Search for the cell housing the specified text and yield its [x, y] center coordinate. 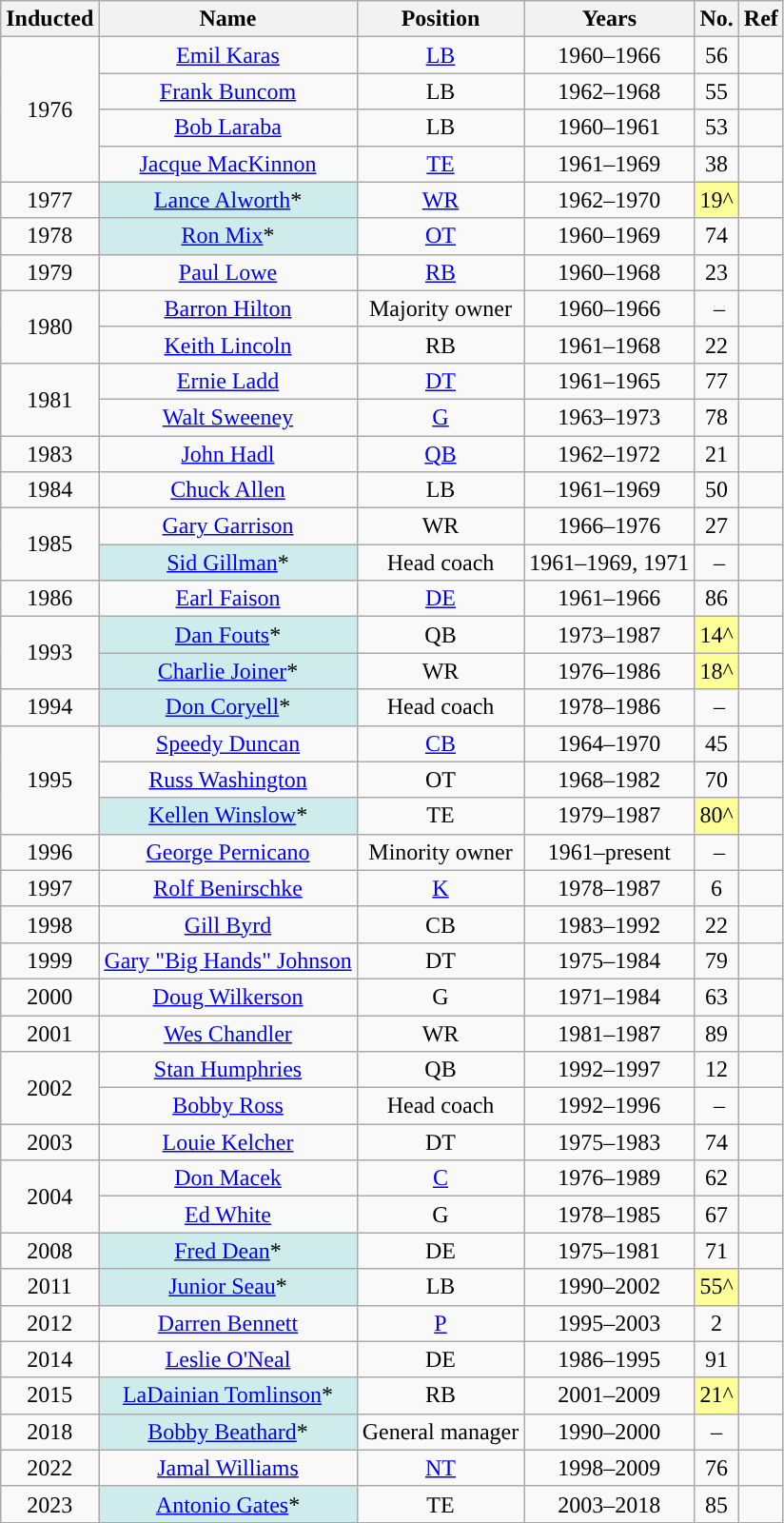
79 [716, 960]
1980 [49, 326]
62 [716, 1178]
80^ [716, 816]
1995 [49, 780]
78 [716, 417]
Gill Byrd [228, 924]
Stan Humphries [228, 1070]
1968–1982 [609, 780]
John Hadl [228, 454]
1979–1987 [609, 816]
1996 [49, 852]
Position [441, 19]
1986 [49, 599]
67 [716, 1215]
77 [716, 381]
Ernie Ladd [228, 381]
1961–1965 [609, 381]
2001 [49, 1033]
Lance Alworth* [228, 200]
2008 [49, 1251]
1983–1992 [609, 924]
1975–1984 [609, 960]
Jamal Williams [228, 1468]
89 [716, 1033]
63 [716, 997]
Charlie Joiner* [228, 671]
Frank Buncom [228, 91]
1960–1968 [609, 272]
1961–1966 [609, 599]
1981–1987 [609, 1033]
2015 [49, 1395]
Minority owner [441, 852]
1962–1968 [609, 91]
1984 [49, 490]
Antonio Gates* [228, 1504]
1990–2002 [609, 1287]
56 [716, 55]
1992–1996 [609, 1106]
Years [609, 19]
2014 [49, 1359]
Paul Lowe [228, 272]
2000 [49, 997]
LaDainian Tomlinson* [228, 1395]
P [441, 1323]
23 [716, 272]
Rolf Benirschke [228, 888]
2011 [49, 1287]
George Pernicano [228, 852]
1962–1970 [609, 200]
1975–1981 [609, 1251]
Junior Seau* [228, 1287]
1976–1986 [609, 671]
1960–1969 [609, 236]
Jacque MacKinnon [228, 164]
2004 [49, 1197]
Dan Fouts* [228, 635]
Speedy Duncan [228, 743]
55^ [716, 1287]
Majority owner [441, 308]
Bobby Beathard* [228, 1432]
1978 [49, 236]
1998–2009 [609, 1468]
1990–2000 [609, 1432]
1964–1970 [609, 743]
Darren Bennett [228, 1323]
21^ [716, 1395]
2018 [49, 1432]
Don Macek [228, 1178]
85 [716, 1504]
2022 [49, 1468]
Ed White [228, 1215]
No. [716, 19]
55 [716, 91]
71 [716, 1251]
Don Coryell* [228, 707]
14^ [716, 635]
2 [716, 1323]
1976 [49, 109]
Keith Lincoln [228, 345]
91 [716, 1359]
1978–1987 [609, 888]
2012 [49, 1323]
1971–1984 [609, 997]
Bobby Ross [228, 1106]
1986–1995 [609, 1359]
86 [716, 599]
K [441, 888]
General manager [441, 1432]
Louie Kelcher [228, 1142]
1963–1973 [609, 417]
1961–1968 [609, 345]
70 [716, 780]
45 [716, 743]
Ron Mix* [228, 236]
1975–1983 [609, 1142]
Emil Karas [228, 55]
2003 [49, 1142]
1985 [49, 544]
1979 [49, 272]
2023 [49, 1504]
Chuck Allen [228, 490]
2003–2018 [609, 1504]
1977 [49, 200]
6 [716, 888]
19^ [716, 200]
1993 [49, 653]
Bob Laraba [228, 128]
1976–1989 [609, 1178]
Earl Faison [228, 599]
Walt Sweeney [228, 417]
1994 [49, 707]
Russ Washington [228, 780]
1995–2003 [609, 1323]
Ref [761, 19]
Wes Chandler [228, 1033]
1992–1997 [609, 1070]
Barron Hilton [228, 308]
Name [228, 19]
Fred Dean* [228, 1251]
76 [716, 1468]
1973–1987 [609, 635]
Doug Wilkerson [228, 997]
C [441, 1178]
1981 [49, 399]
Gary Garrison [228, 526]
1997 [49, 888]
1961–1969, 1971 [609, 563]
12 [716, 1070]
53 [716, 128]
NT [441, 1468]
1998 [49, 924]
18^ [716, 671]
1960–1961 [609, 128]
Inducted [49, 19]
1983 [49, 454]
38 [716, 164]
1966–1976 [609, 526]
1961–present [609, 852]
27 [716, 526]
1999 [49, 960]
1978–1986 [609, 707]
Sid Gillman* [228, 563]
50 [716, 490]
2001–2009 [609, 1395]
Gary "Big Hands" Johnson [228, 960]
Leslie O'Neal [228, 1359]
1978–1985 [609, 1215]
Kellen Winslow* [228, 816]
21 [716, 454]
1962–1972 [609, 454]
2002 [49, 1088]
